Find where the given text appears and provide that cell's center as [x, y] coordinate. 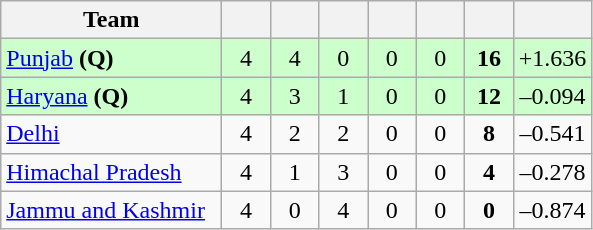
–0.874 [552, 210]
–0.094 [552, 96]
8 [490, 134]
Team [112, 20]
Delhi [112, 134]
–0.541 [552, 134]
+1.636 [552, 58]
Haryana (Q) [112, 96]
–0.278 [552, 172]
Himachal Pradesh [112, 172]
Punjab (Q) [112, 58]
16 [490, 58]
Jammu and Kashmir [112, 210]
12 [490, 96]
